Pinpoint the cell where the given text exists, returning its (X, Y) midpoint coordinate. 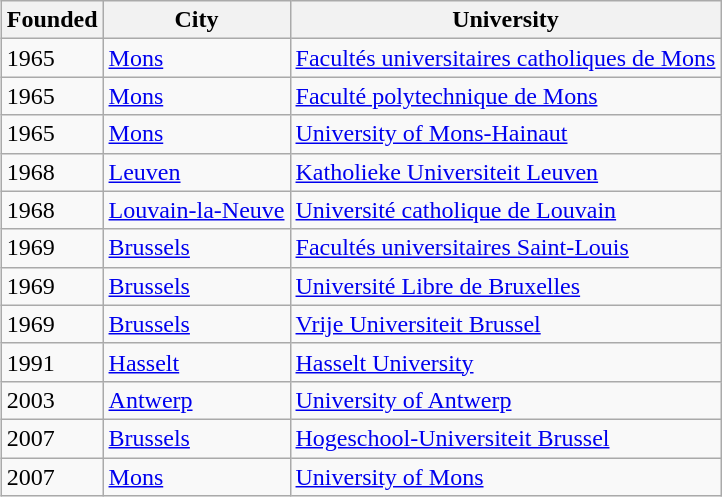
Facultés universitaires Saint-Louis (506, 248)
Hogeschool-Universiteit Brussel (506, 438)
City (196, 20)
Antwerp (196, 400)
University of Mons (506, 477)
2003 (52, 400)
Louvain-la-Neuve (196, 210)
Leuven (196, 172)
University (506, 20)
Université Libre de Bruxelles (506, 286)
Hasselt University (506, 362)
Vrije Universiteit Brussel (506, 324)
Université catholique de Louvain (506, 210)
Katholieke Universiteit Leuven (506, 172)
Hasselt (196, 362)
University of Antwerp (506, 400)
Facultés universitaires catholiques de Mons (506, 58)
Faculté polytechnique de Mons (506, 96)
University of Mons-Hainaut (506, 134)
Founded (52, 20)
1991 (52, 362)
